Output the [X, Y] coordinate of the center of the cell containing the given text.  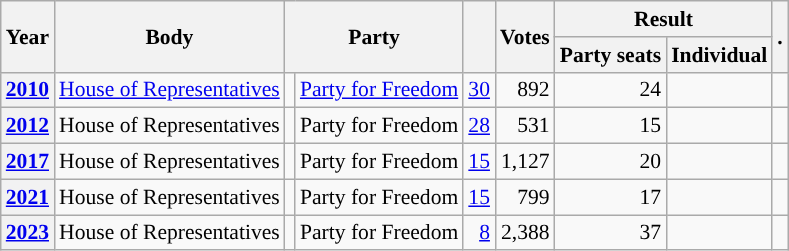
531 [525, 126]
Result [664, 19]
Individual [719, 55]
2010 [28, 90]
. [780, 36]
20 [610, 162]
2017 [28, 162]
30 [479, 90]
799 [525, 197]
2023 [28, 233]
8 [479, 233]
Body [170, 36]
Party seats [610, 55]
2,388 [525, 233]
17 [610, 197]
24 [610, 90]
Party [374, 36]
892 [525, 90]
Votes [525, 36]
Year [28, 36]
28 [479, 126]
1,127 [525, 162]
37 [610, 233]
2012 [28, 126]
2021 [28, 197]
